Determine the (x, y) coordinate at the center of the cell enclosing the given text.  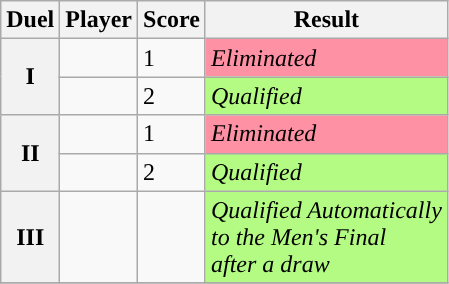
Player (99, 20)
Result (326, 20)
Duel (30, 20)
III (30, 237)
Score (172, 20)
I (30, 77)
II (30, 153)
Qualified Automatically to the Men's Final after a draw (326, 237)
